Scan for the cell matching the given text and deliver its (x, y) coordinate at center. 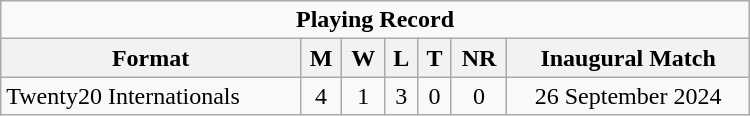
W (364, 58)
Twenty20 Internationals (151, 96)
26 September 2024 (628, 96)
M (320, 58)
Format (151, 58)
Inaugural Match (628, 58)
Playing Record (375, 20)
L (402, 58)
1 (364, 96)
T (434, 58)
NR (479, 58)
3 (402, 96)
4 (320, 96)
